Determine the [X, Y] coordinate at the center of the cell enclosing the given text.  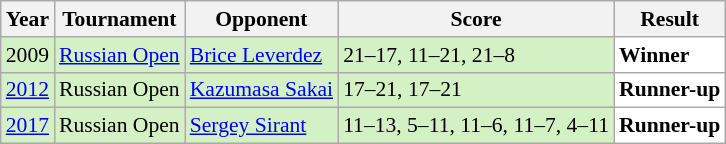
Kazumasa Sakai [262, 90]
Year [28, 19]
Winner [670, 55]
Opponent [262, 19]
2017 [28, 126]
Sergey Sirant [262, 126]
Result [670, 19]
Tournament [120, 19]
17–21, 17–21 [476, 90]
Score [476, 19]
2012 [28, 90]
11–13, 5–11, 11–6, 11–7, 4–11 [476, 126]
21–17, 11–21, 21–8 [476, 55]
2009 [28, 55]
Brice Leverdez [262, 55]
